Return the [x, y] coordinate for the center point of the cell that contains the specified text.  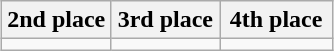
4th place [276, 20]
2nd place [56, 20]
3rd place [166, 20]
